For the text-containing cell, return its midpoint in [X, Y] coordinate format. 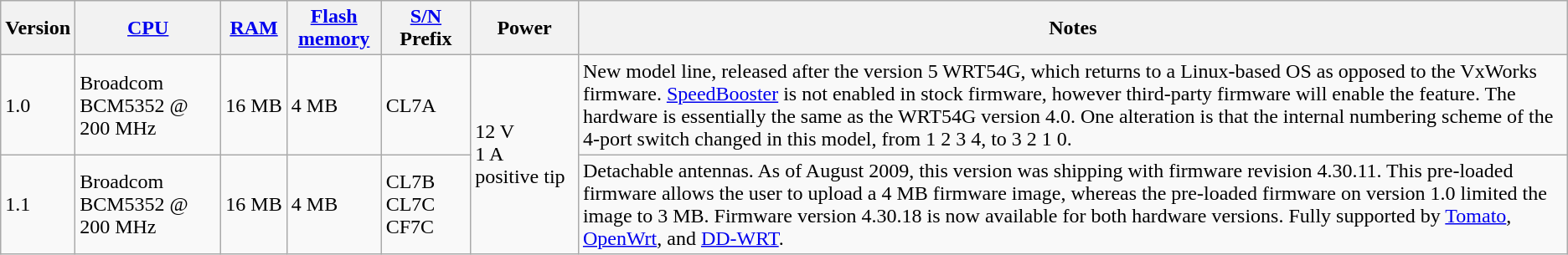
CPU [148, 28]
1.1 [39, 204]
12 V 1 A positive tip [524, 155]
Flash memory [333, 28]
CL7B CL7C CF7C [426, 204]
Power [524, 28]
S/N Prefix [426, 28]
Version [39, 28]
Notes [1072, 28]
1.0 [39, 105]
CL7A [426, 105]
RAM [254, 28]
